Identify which cell holds the provided text, then report its [X, Y] central coordinate. 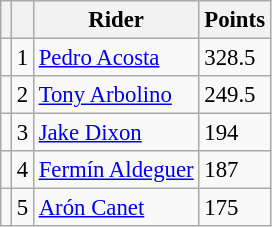
1 [22, 58]
Pedro Acosta [116, 58]
249.5 [234, 95]
5 [22, 208]
4 [22, 170]
194 [234, 133]
187 [234, 170]
328.5 [234, 58]
Arón Canet [116, 208]
175 [234, 208]
Points [234, 20]
3 [22, 133]
Jake Dixon [116, 133]
Fermín Aldeguer [116, 170]
Tony Arbolino [116, 95]
Rider [116, 20]
2 [22, 95]
